Find where the given text appears and provide that cell's center as (X, Y) coordinate. 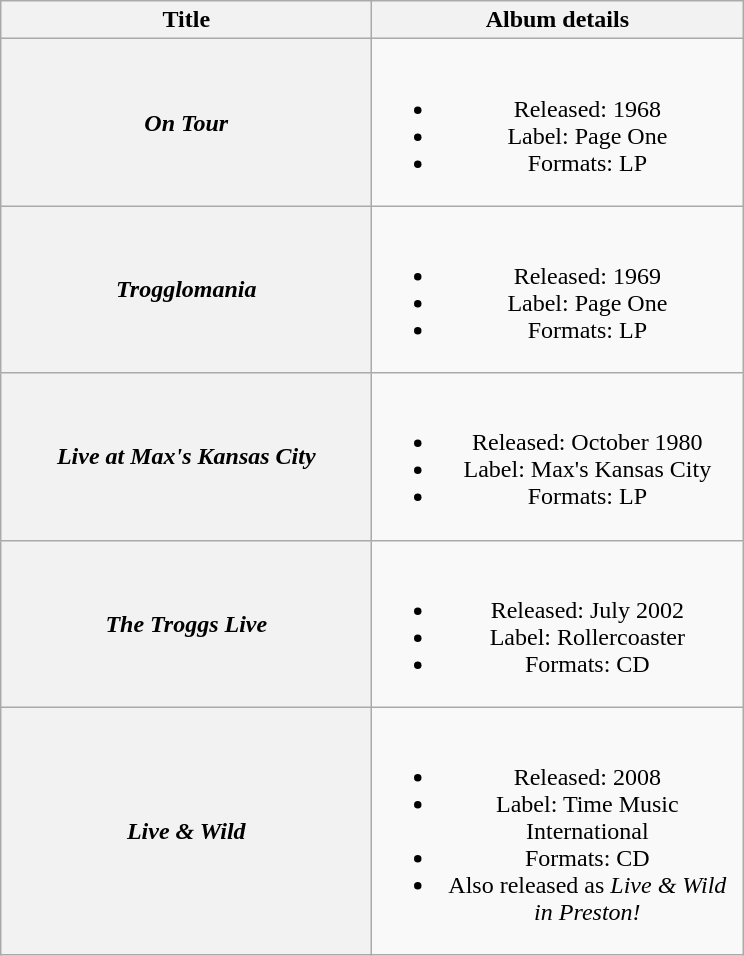
Released: October 1980Label: Max's Kansas CityFormats: LP (558, 456)
The Troggs Live (186, 624)
Released: 1969Label: Page OneFormats: LP (558, 290)
Album details (558, 20)
Title (186, 20)
Released: 2008Label: Time Music InternationalFormats: CDAlso released as Live & Wild in Preston! (558, 831)
Live at Max's Kansas City (186, 456)
Trogglomania (186, 290)
On Tour (186, 122)
Released: July 2002Label: RollercoasterFormats: CD (558, 624)
Released: 1968Label: Page OneFormats: LP (558, 122)
Live & Wild (186, 831)
